Identify which cell holds the provided text, then report its [x, y] central coordinate. 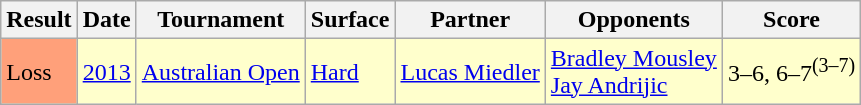
Lucas Miedler [470, 72]
Surface [350, 20]
Hard [350, 72]
Tournament [220, 20]
Result [39, 20]
Date [106, 20]
Partner [470, 20]
2013 [106, 72]
Loss [39, 72]
Opponents [634, 20]
Bradley Mousley Jay Andrijic [634, 72]
3–6, 6–7(3–7) [791, 72]
Australian Open [220, 72]
Score [791, 20]
